Extract the [X, Y] coordinate from the center of the cell holding the provided text.  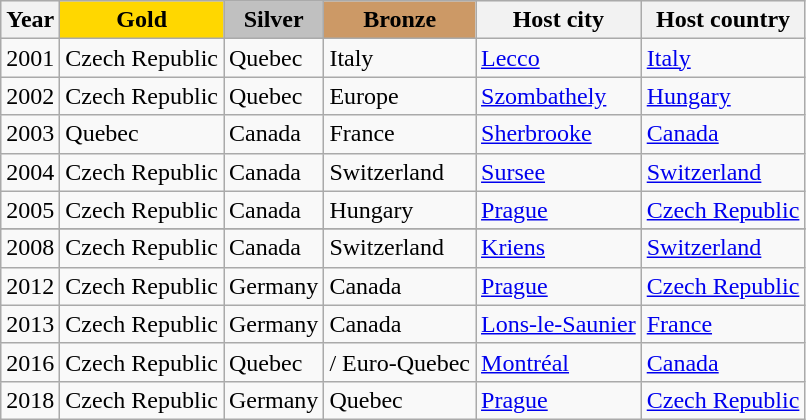
Sursee [559, 172]
2005 [30, 210]
Szombathely [559, 96]
2016 [30, 362]
Kriens [559, 248]
Europe [400, 96]
2001 [30, 58]
Bronze [400, 20]
Gold [142, 20]
Host city [559, 20]
/ Euro-Quebec [400, 362]
Sherbrooke [559, 134]
Host country [723, 20]
Year [30, 20]
2002 [30, 96]
2008 [30, 248]
Lecco [559, 58]
2012 [30, 286]
Lons-le-Saunier [559, 324]
2018 [30, 400]
2004 [30, 172]
Montréal [559, 362]
2003 [30, 134]
Silver [274, 20]
2013 [30, 324]
